Detect which cell encompasses the target text, then output its [X, Y] center coordinate. 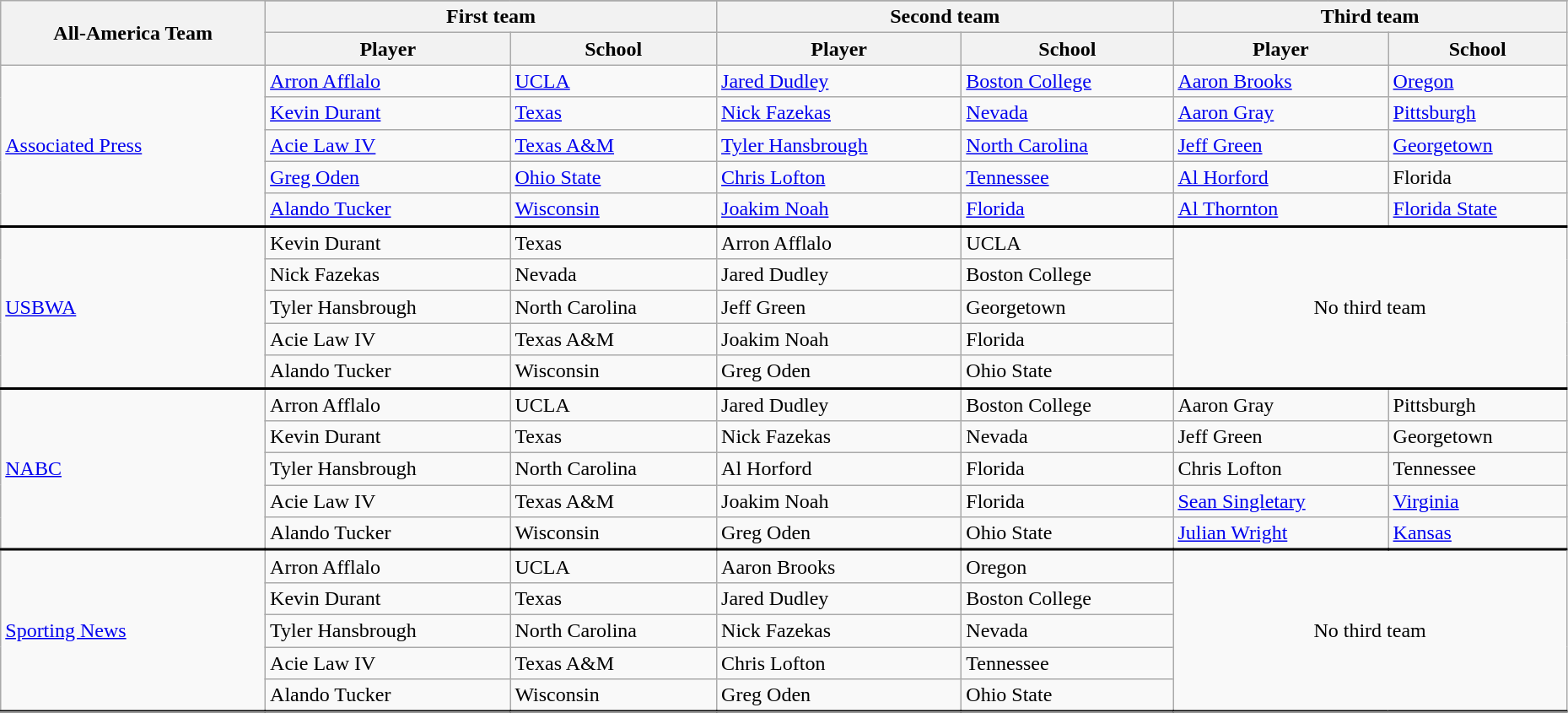
Florida State [1478, 209]
USBWA [133, 307]
Sean Singletary [1280, 501]
Julian Wright [1280, 533]
All-America Team [133, 33]
Virginia [1478, 501]
Third team [1370, 17]
Al Thornton [1280, 209]
Associated Press [133, 145]
NABC [133, 469]
First team [491, 17]
Second team [945, 17]
Kansas [1478, 533]
Sporting News [133, 631]
